Determine the [x, y] coordinate at the center of the cell enclosing the given text.  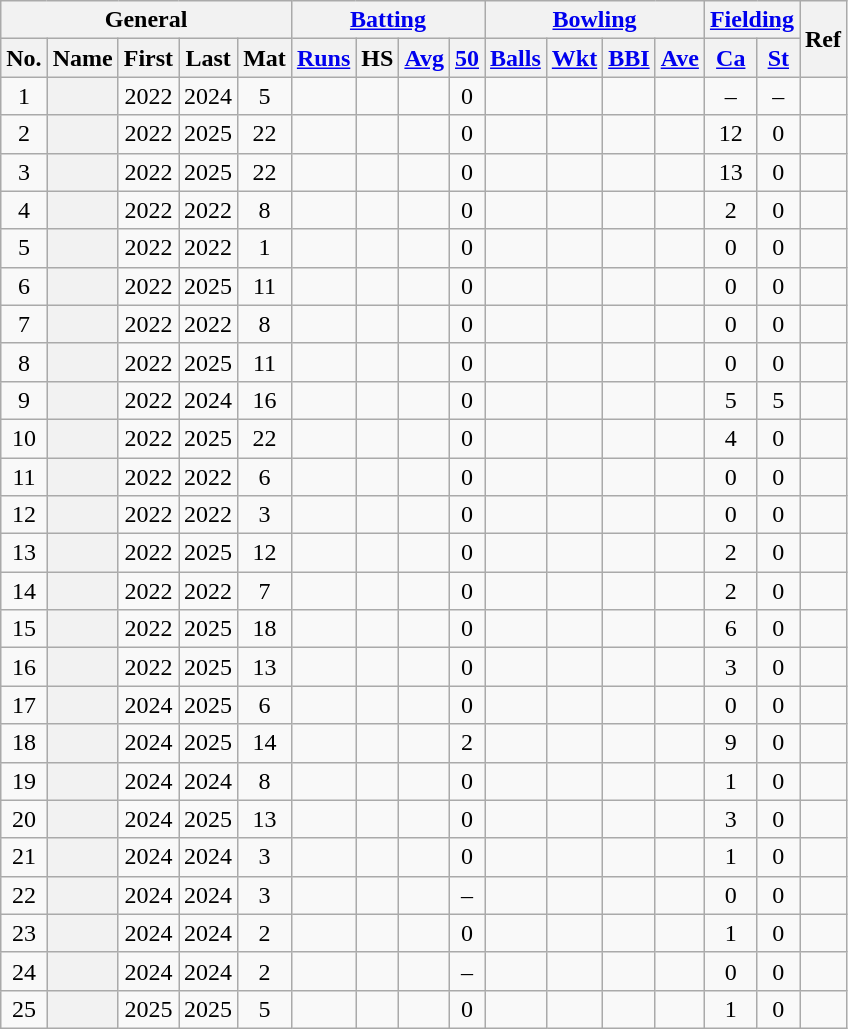
Mat [265, 58]
Last [208, 58]
No. [24, 58]
Ref [824, 39]
BBI [629, 58]
20 [24, 819]
25 [24, 1009]
Wkt [574, 58]
Ca [730, 58]
Fielding [752, 20]
Balls [516, 58]
First [148, 58]
Ave [680, 58]
Bowling [595, 20]
21 [24, 857]
HS [378, 58]
Name [82, 58]
10 [24, 438]
23 [24, 933]
50 [466, 58]
General [146, 20]
Avg [424, 58]
Batting [388, 20]
17 [24, 705]
15 [24, 629]
19 [24, 781]
24 [24, 971]
Runs [323, 58]
St [778, 58]
